Capture the cell that displays the provided text and extract its (x, y) central coordinate. 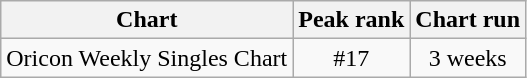
3 weeks (468, 58)
Oricon Weekly Singles Chart (147, 58)
Chart (147, 20)
Peak rank (352, 20)
#17 (352, 58)
Chart run (468, 20)
